Pinpoint the cell where the given text exists, returning its [x, y] midpoint coordinate. 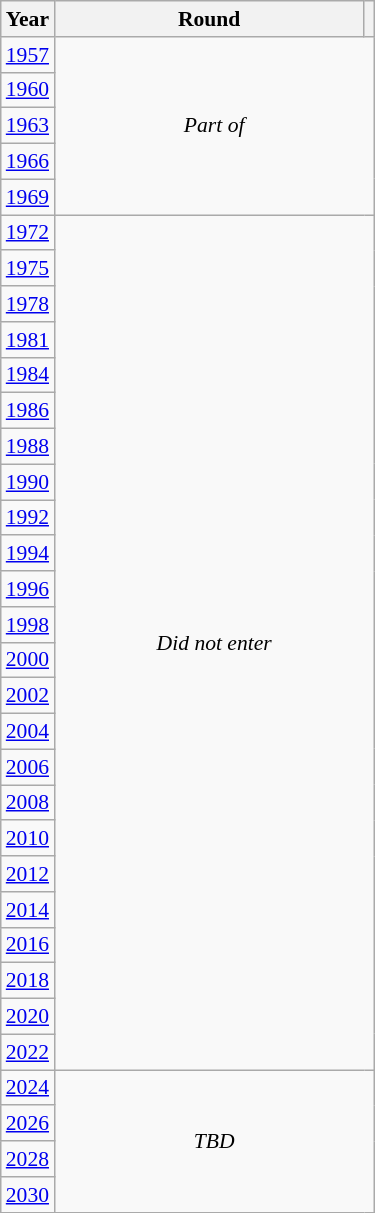
1996 [28, 589]
1966 [28, 162]
Year [28, 19]
2018 [28, 981]
1972 [28, 233]
2020 [28, 1017]
Part of [214, 126]
Did not enter [214, 642]
Round [209, 19]
1981 [28, 340]
2030 [28, 1195]
1994 [28, 554]
1990 [28, 482]
1998 [28, 625]
1969 [28, 197]
1960 [28, 90]
1978 [28, 304]
2006 [28, 767]
2016 [28, 945]
2000 [28, 660]
2008 [28, 803]
2028 [28, 1159]
2014 [28, 910]
2012 [28, 874]
1986 [28, 411]
2004 [28, 732]
1984 [28, 375]
TBD [214, 1141]
1975 [28, 269]
2010 [28, 839]
1992 [28, 518]
1957 [28, 55]
1963 [28, 126]
2024 [28, 1088]
2022 [28, 1052]
2026 [28, 1124]
2002 [28, 696]
1988 [28, 447]
